Determine the [X, Y] coordinate at the center of the cell enclosing the given text.  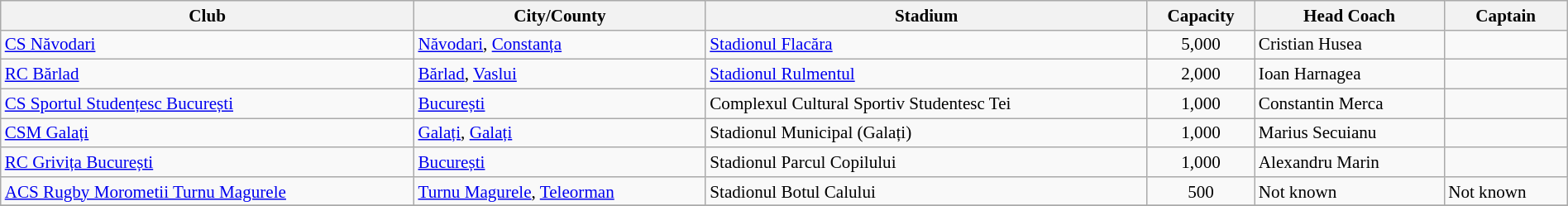
CSM Galați [208, 132]
Marius Secuianu [1350, 132]
Constantin Merca [1350, 103]
RC Grivița București [208, 162]
Ioan Harnagea [1350, 74]
Galați, Galați [561, 132]
Head Coach [1350, 15]
Stadionul Municipal (Galați) [926, 132]
Cristian Husea [1350, 45]
Stadium [926, 15]
Alexandru Marin [1350, 162]
Năvodari, Constanța [561, 45]
Stadionul Flacăra [926, 45]
Stadionul Rulmentul [926, 74]
City/County [561, 15]
Turnu Magurele, Teleorman [561, 190]
ACS Rugby Morometii Turnu Magurele [208, 190]
CS Năvodari [208, 45]
Capacity [1201, 15]
Complexul Cultural Sportiv Studentesc Tei [926, 103]
2,000 [1201, 74]
Captain [1505, 15]
Bărlad, Vaslui [561, 74]
500 [1201, 190]
RC Bărlad [208, 74]
5,000 [1201, 45]
Club [208, 15]
Stadionul Botul Calului [926, 190]
CS Sportul Studențesc București [208, 103]
Stadionul Parcul Copilului [926, 162]
